Identify which cell holds the provided text, then report its [X, Y] central coordinate. 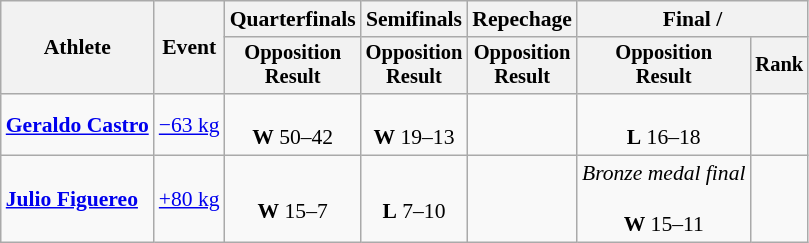
Athlete [78, 48]
Semifinals [414, 19]
L 7–10 [414, 200]
−63 kg [190, 124]
W 19–13 [414, 124]
W 15–7 [293, 200]
Bronze medal finalW 15–11 [664, 200]
Geraldo Castro [78, 124]
L 16–18 [664, 124]
W 50–42 [293, 124]
Final / [692, 19]
Event [190, 48]
+80 kg [190, 200]
Repechage [522, 19]
Quarterfinals [293, 19]
Julio Figuereo [78, 200]
Rank [780, 66]
